Find where the given text appears and provide that cell's center as (x, y) coordinate. 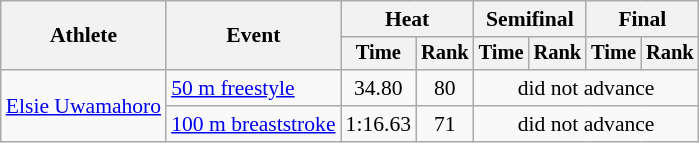
1:16.63 (378, 124)
80 (445, 88)
Semifinal (530, 19)
Final (642, 19)
Event (253, 36)
Elsie Uwamahoro (84, 106)
71 (445, 124)
100 m breaststroke (253, 124)
34.80 (378, 88)
Heat (408, 19)
50 m freestyle (253, 88)
Athlete (84, 36)
